Provide the (X, Y) coordinate of the cell's center where the given text is located.  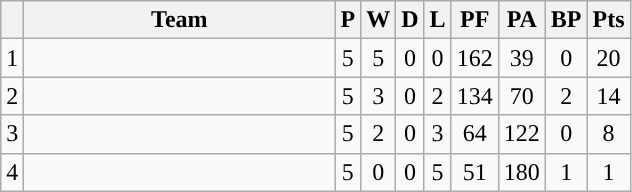
D (410, 20)
134 (474, 96)
39 (522, 58)
180 (522, 172)
PA (522, 20)
BP (566, 20)
4 (12, 172)
51 (474, 172)
122 (522, 134)
64 (474, 134)
70 (522, 96)
P (348, 20)
Team (180, 20)
L (438, 20)
162 (474, 58)
8 (608, 134)
Pts (608, 20)
PF (474, 20)
14 (608, 96)
W (378, 20)
20 (608, 58)
